Determine the (X, Y) coordinate at the center of the cell enclosing the given text.  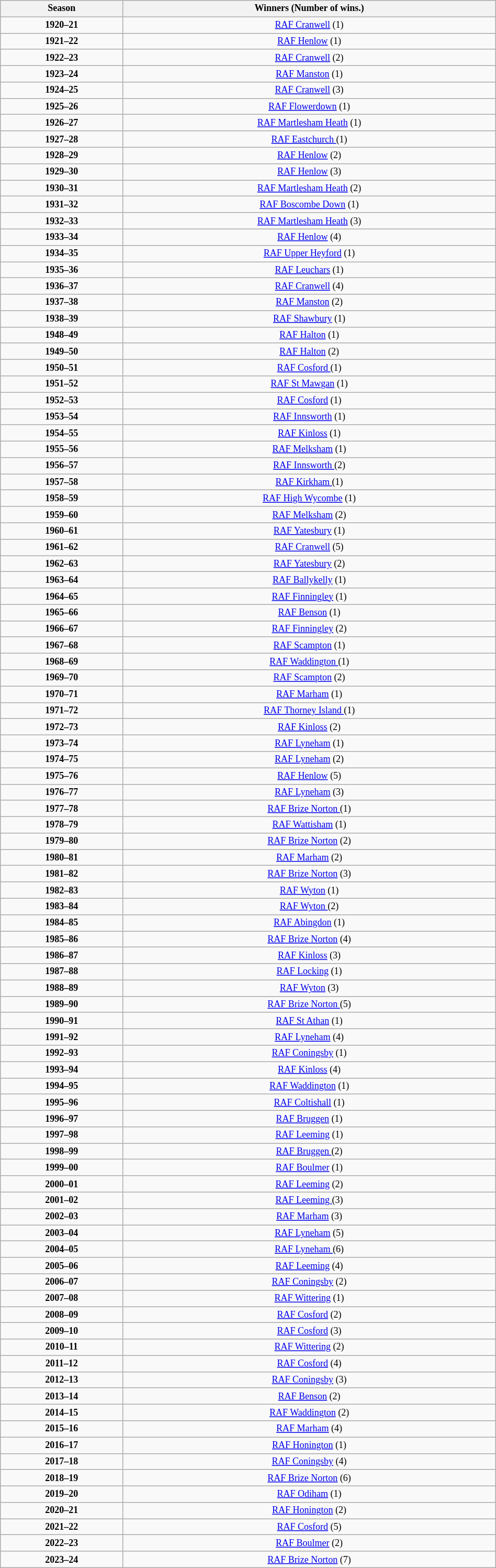
RAF Leuchars (1) (309, 270)
RAF Shawbury (1) (309, 318)
RAF Boulmer (1) (309, 1168)
1996–97 (62, 1119)
1952–53 (62, 400)
1994–95 (62, 1086)
2013–14 (62, 1396)
1965–66 (62, 613)
2006–07 (62, 1282)
RAF Locking (1) (309, 972)
RAF Coningsby (4) (309, 1461)
RAF Wyton (3) (309, 988)
RAF Leeming (4) (309, 1265)
RAF Wyton (1) (309, 890)
RAF St Mawgan (1) (309, 384)
RAF Kinloss (1) (309, 433)
RAF Thorney Island (1) (309, 710)
1980–81 (62, 858)
RAF Marham (4) (309, 1429)
RAF Lyneham (2) (309, 759)
RAF Lyneham (6) (309, 1250)
RAF Wyton (2) (309, 906)
RAF Coningsby (1) (309, 1054)
RAF Bruggen (1) (309, 1119)
RAF Martlesham Heath (2) (309, 189)
1935–36 (62, 270)
1973–74 (62, 743)
RAF Flowerdown (1) (309, 107)
RAF Finningley (2) (309, 628)
1969–70 (62, 678)
RAF Waddington (2) (309, 1413)
RAF Scampton (2) (309, 678)
1997–98 (62, 1135)
2009–10 (62, 1331)
Winners (Number of wins.) (309, 8)
RAF Honington (1) (309, 1445)
RAF Lyneham (5) (309, 1233)
RAF Cranwell (1) (309, 25)
2016–17 (62, 1445)
RAF Wattisham (1) (309, 824)
Season (62, 8)
RAF Wittering (1) (309, 1298)
2005–06 (62, 1265)
1921–22 (62, 41)
1932–33 (62, 221)
RAF Boscombe Down (1) (309, 204)
RAF St Athan (1) (309, 1020)
1993–94 (62, 1069)
RAF Halton (1) (309, 335)
RAF Manston (2) (309, 303)
RAF Bruggen (2) (309, 1151)
RAF Henlow (5) (309, 776)
2022–23 (62, 1543)
RAF Cranwell (4) (309, 286)
1958–59 (62, 499)
RAF Brize Norton (5) (309, 1004)
RAF Henlow (3) (309, 172)
1989–90 (62, 1004)
RAF High Wycombe (1) (309, 499)
RAF Henlow (1) (309, 41)
1992–93 (62, 1054)
2018–19 (62, 1478)
1984–85 (62, 923)
1990–91 (62, 1020)
RAF Kirkham (1) (309, 482)
RAF Cranwell (3) (309, 90)
1968–69 (62, 662)
1929–30 (62, 172)
RAF Wittering (2) (309, 1347)
2012–13 (62, 1379)
RAF Lyneham (4) (309, 1037)
RAF Halton (2) (309, 351)
RAF Brize Norton (6) (309, 1478)
RAF Benson (1) (309, 613)
1986–87 (62, 955)
2015–16 (62, 1429)
1928–29 (62, 155)
2002–03 (62, 1216)
1960–61 (62, 531)
1999–00 (62, 1168)
RAF Lyneham (1) (309, 743)
RAF Henlow (4) (309, 237)
RAF Ballykelly (1) (309, 580)
1982–83 (62, 890)
RAF Coningsby (2) (309, 1282)
RAF Innsworth (1) (309, 417)
1923–24 (62, 73)
1966–67 (62, 628)
1955–56 (62, 449)
RAF Boulmer (2) (309, 1543)
RAF Finningley (1) (309, 596)
RAF Cranwell (5) (309, 547)
RAF Yatesbury (1) (309, 531)
RAF Yatesbury (2) (309, 564)
2007–08 (62, 1298)
1971–72 (62, 710)
RAF Benson (2) (309, 1396)
RAF Martlesham Heath (1) (309, 123)
1976–77 (62, 792)
2011–12 (62, 1364)
1951–52 (62, 384)
RAF Melksham (1) (309, 449)
RAF Eastchurch (1) (309, 139)
1927–28 (62, 139)
RAF Lyneham (3) (309, 792)
2019–20 (62, 1494)
1930–31 (62, 189)
RAF Honington (2) (309, 1510)
RAF Manston (1) (309, 73)
1979–80 (62, 841)
1938–39 (62, 318)
1922–23 (62, 58)
RAF Leeming (1) (309, 1135)
RAF Marham (2) (309, 858)
2000–01 (62, 1184)
RAF Odiham (1) (309, 1494)
1988–89 (62, 988)
2023–24 (62, 1560)
RAF Coltishall (1) (309, 1102)
RAF Marham (1) (309, 694)
RAF Cosford (3) (309, 1331)
1967–68 (62, 645)
1964–65 (62, 596)
1961–62 (62, 547)
1957–58 (62, 482)
2021–22 (62, 1527)
1981–82 (62, 874)
RAF Martlesham Heath (3) (309, 221)
1995–96 (62, 1102)
RAF Upper Heyford (1) (309, 253)
RAF Leeming (3) (309, 1200)
1956–57 (62, 466)
2020–21 (62, 1510)
1991–92 (62, 1037)
RAF Brize Norton (4) (309, 940)
2004–05 (62, 1250)
RAF Melksham (2) (309, 514)
RAF Henlow (2) (309, 155)
1926–27 (62, 123)
RAF Scampton (1) (309, 645)
1937–38 (62, 303)
1963–64 (62, 580)
1985–86 (62, 940)
1924–25 (62, 90)
1987–88 (62, 972)
1950–51 (62, 368)
1948–49 (62, 335)
RAF Kinloss (4) (309, 1069)
1936–37 (62, 286)
2001–02 (62, 1200)
RAF Cosford (5) (309, 1527)
RAF Coningsby (3) (309, 1379)
1975–76 (62, 776)
1972–73 (62, 727)
RAF Brize Norton (7) (309, 1560)
1959–60 (62, 514)
1983–84 (62, 906)
1949–50 (62, 351)
1978–79 (62, 824)
1920–21 (62, 25)
RAF Kinloss (2) (309, 727)
RAF Leeming (2) (309, 1184)
1925–26 (62, 107)
RAF Marham (3) (309, 1216)
RAF Cranwell (2) (309, 58)
2017–18 (62, 1461)
2014–15 (62, 1413)
RAF Brize Norton (2) (309, 841)
2010–11 (62, 1347)
1970–71 (62, 694)
1933–34 (62, 237)
RAF Abingdon (1) (309, 923)
RAF Brize Norton (1) (309, 809)
1953–54 (62, 417)
1998–99 (62, 1151)
1934–35 (62, 253)
RAF Innsworth (2) (309, 466)
1977–78 (62, 809)
1962–63 (62, 564)
RAF Brize Norton (3) (309, 874)
1974–75 (62, 759)
2003–04 (62, 1233)
RAF Cosford (4) (309, 1364)
1954–55 (62, 433)
RAF Cosford (2) (309, 1315)
RAF Kinloss (3) (309, 955)
2008–09 (62, 1315)
1931–32 (62, 204)
